Identify which cell holds the provided text, then report its (x, y) central coordinate. 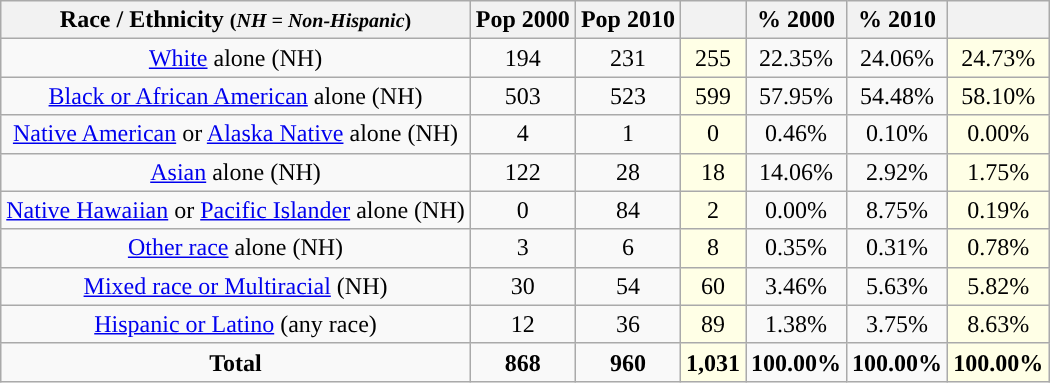
8 (712, 248)
868 (522, 362)
0.10% (898, 134)
231 (628, 58)
960 (628, 362)
1.38% (796, 324)
Pop 2010 (628, 20)
1.75% (998, 172)
14.06% (796, 172)
Race / Ethnicity (NH = Non-Hispanic) (236, 20)
% 2000 (796, 20)
6 (628, 248)
54 (628, 286)
8.75% (898, 210)
12 (522, 324)
2 (712, 210)
Other race alone (NH) (236, 248)
3.46% (796, 286)
Black or African American alone (NH) (236, 96)
5.82% (998, 286)
0.31% (898, 248)
1 (628, 134)
Pop 2000 (522, 20)
599 (712, 96)
Native American or Alaska Native alone (NH) (236, 134)
0.46% (796, 134)
60 (712, 286)
Native Hawaiian or Pacific Islander alone (NH) (236, 210)
36 (628, 324)
194 (522, 58)
8.63% (998, 324)
523 (628, 96)
18 (712, 172)
Hispanic or Latino (any race) (236, 324)
1,031 (712, 362)
4 (522, 134)
Asian alone (NH) (236, 172)
3.75% (898, 324)
84 (628, 210)
503 (522, 96)
89 (712, 324)
54.48% (898, 96)
58.10% (998, 96)
0.19% (998, 210)
Mixed race or Multiracial (NH) (236, 286)
122 (522, 172)
0.35% (796, 248)
Total (236, 362)
5.63% (898, 286)
24.73% (998, 58)
White alone (NH) (236, 58)
0.78% (998, 248)
28 (628, 172)
30 (522, 286)
22.35% (796, 58)
3 (522, 248)
2.92% (898, 172)
% 2010 (898, 20)
255 (712, 58)
57.95% (796, 96)
24.06% (898, 58)
